Determine the (X, Y) coordinate at the center of the cell enclosing the given text.  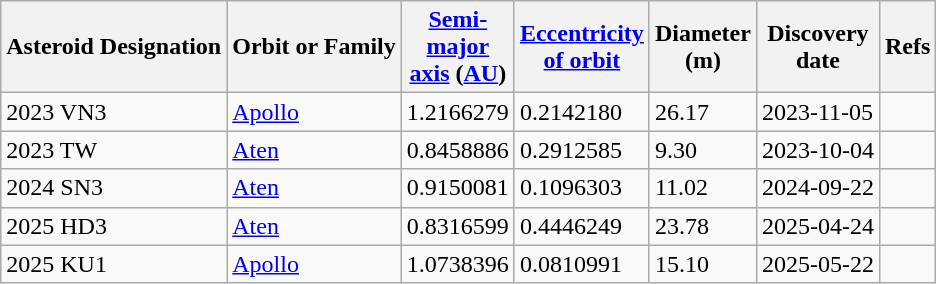
1.2166279 (458, 112)
0.1096303 (582, 188)
Eccentricityof orbit (582, 47)
2025-05-22 (818, 264)
0.9150081 (458, 188)
0.8458886 (458, 150)
9.30 (702, 150)
2023-11-05 (818, 112)
2023 VN3 (114, 112)
0.0810991 (582, 264)
0.2142180 (582, 112)
Orbit or Family (314, 47)
0.8316599 (458, 226)
1.0738396 (458, 264)
Discovery date (818, 47)
Refs (907, 47)
2025 HD3 (114, 226)
2025 KU1 (114, 264)
15.10 (702, 264)
23.78 (702, 226)
2023 TW (114, 150)
0.2912585 (582, 150)
2025-04-24 (818, 226)
Semi-majoraxis (AU) (458, 47)
Asteroid Designation (114, 47)
26.17 (702, 112)
2023-10-04 (818, 150)
2024-09-22 (818, 188)
Diameter(m) (702, 47)
2024 SN3 (114, 188)
0.4446249 (582, 226)
11.02 (702, 188)
